Capture the cell that displays the provided text and extract its [X, Y] central coordinate. 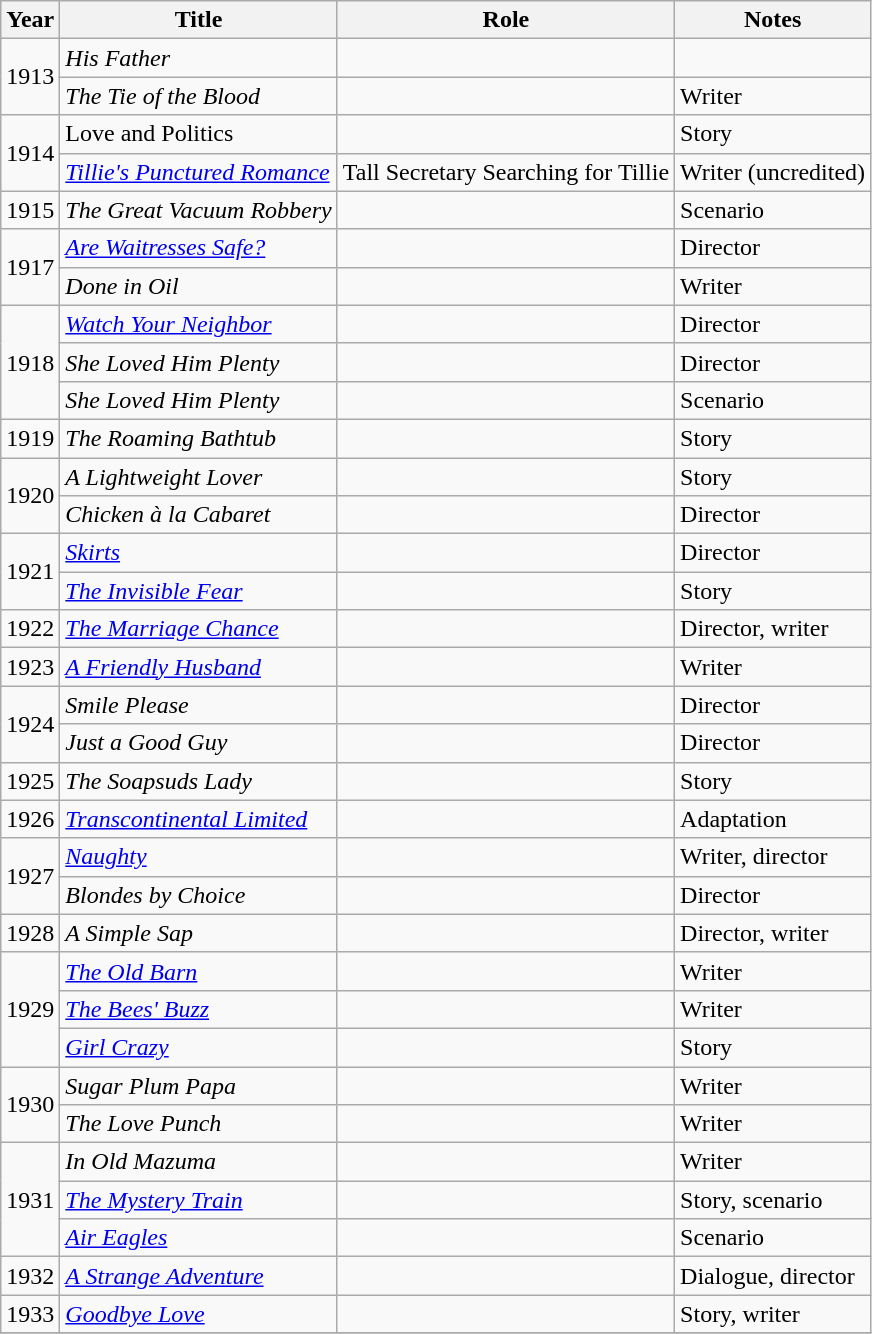
Girl Crazy [198, 1047]
1915 [30, 210]
Love and Politics [198, 134]
1929 [30, 1009]
Air Eagles [198, 1238]
The Roaming Bathtub [198, 438]
The Mystery Train [198, 1200]
In Old Mazuma [198, 1162]
Goodbye Love [198, 1314]
The Great Vacuum Robbery [198, 210]
Story, scenario [773, 1200]
1919 [30, 438]
Are Waitresses Safe? [198, 248]
1917 [30, 267]
Tillie's Punctured Romance [198, 172]
The Invisible Fear [198, 591]
Dialogue, director [773, 1276]
1924 [30, 724]
1923 [30, 667]
The Bees' Buzz [198, 1009]
1913 [30, 77]
The Marriage Chance [198, 629]
1920 [30, 496]
1933 [30, 1314]
1932 [30, 1276]
1931 [30, 1200]
The Tie of the Blood [198, 96]
The Love Punch [198, 1124]
Chicken à la Cabaret [198, 515]
Story, writer [773, 1314]
Skirts [198, 553]
A Simple Sap [198, 933]
1922 [30, 629]
A Strange Adventure [198, 1276]
Transcontinental Limited [198, 819]
Year [30, 20]
1918 [30, 362]
Role [506, 20]
1927 [30, 876]
1926 [30, 819]
Tall Secretary Searching for Tillie [506, 172]
His Father [198, 58]
Notes [773, 20]
1925 [30, 781]
Blondes by Choice [198, 895]
Adaptation [773, 819]
Smile Please [198, 705]
Just a Good Guy [198, 743]
1928 [30, 933]
A Lightweight Lover [198, 477]
Watch Your Neighbor [198, 324]
1930 [30, 1104]
Sugar Plum Papa [198, 1085]
The Old Barn [198, 971]
Naughty [198, 857]
Title [198, 20]
A Friendly Husband [198, 667]
The Soapsuds Lady [198, 781]
Writer, director [773, 857]
1921 [30, 572]
Done in Oil [198, 286]
Writer (uncredited) [773, 172]
1914 [30, 153]
